For the text-containing cell, return its midpoint in [X, Y] coordinate format. 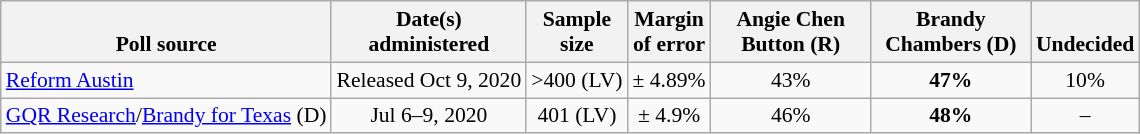
Samplesize [576, 32]
Released Oct 9, 2020 [428, 80]
GQR Research/Brandy for Texas (D) [166, 116]
Reform Austin [166, 80]
46% [791, 116]
± 4.89% [668, 80]
– [1085, 116]
Date(s)administered [428, 32]
Undecided [1085, 32]
BrandyChambers (D) [951, 32]
10% [1085, 80]
>400 (LV) [576, 80]
47% [951, 80]
± 4.9% [668, 116]
Jul 6–9, 2020 [428, 116]
43% [791, 80]
Angie ChenButton (R) [791, 32]
401 (LV) [576, 116]
Poll source [166, 32]
Marginof error [668, 32]
48% [951, 116]
